Find where the given text appears and provide that cell's center as (X, Y) coordinate. 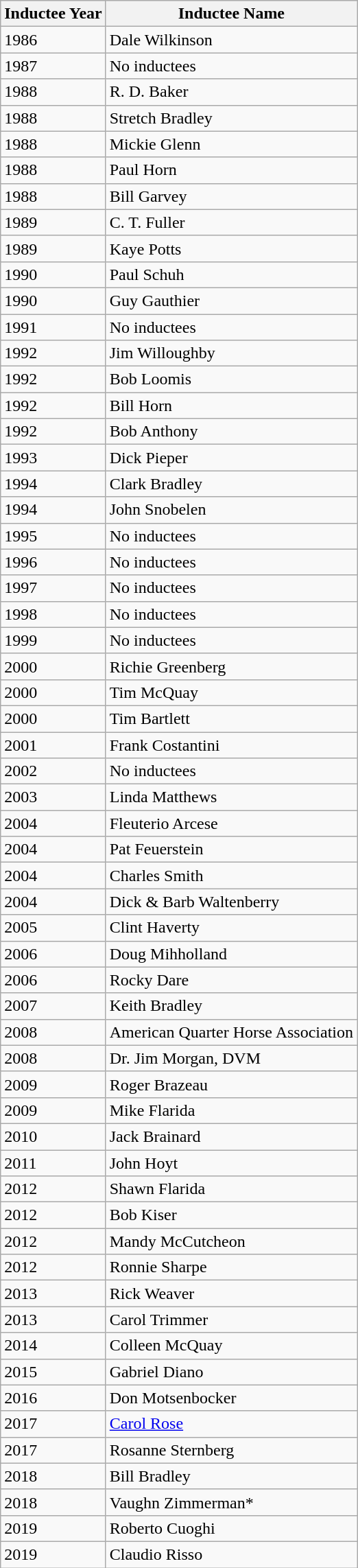
Bob Anthony (231, 432)
Keith Bradley (231, 1006)
2001 (53, 745)
1998 (53, 614)
Stretch Bradley (231, 118)
Carol Trimmer (231, 1320)
Rosanne Sternberg (231, 1450)
C. T. Fuller (231, 222)
Clark Bradley (231, 484)
Jack Brainard (231, 1136)
Ronnie Sharpe (231, 1267)
Pat Feuerstein (231, 850)
Bob Kiser (231, 1215)
Kaye Potts (231, 248)
Jim Willoughby (231, 353)
Mandy McCutcheon (231, 1241)
Linda Matthews (231, 797)
1993 (53, 458)
2007 (53, 1006)
Colleen McQuay (231, 1346)
Mickie Glenn (231, 144)
Bill Bradley (231, 1476)
Tim McQuay (231, 692)
Inductee Name (231, 14)
Claudio Risso (231, 1554)
Rocky Dare (231, 980)
John Snobelen (231, 510)
Inductee Year (53, 14)
1996 (53, 562)
Gabriel Diano (231, 1372)
Clint Haverty (231, 928)
Carol Rose (231, 1424)
1997 (53, 588)
2015 (53, 1372)
Vaughn Zimmerman* (231, 1502)
Tim Bartlett (231, 718)
Roger Brazeau (231, 1084)
1995 (53, 536)
2003 (53, 797)
2011 (53, 1163)
Bob Loomis (231, 379)
Guy Gauthier (231, 301)
Rick Weaver (231, 1294)
Shawn Flarida (231, 1189)
Richie Greenberg (231, 666)
Don Motsenbocker (231, 1398)
2010 (53, 1136)
Dick Pieper (231, 458)
1987 (53, 66)
Paul Schuh (231, 274)
Dale Wilkinson (231, 40)
Bill Horn (231, 406)
John Hoyt (231, 1163)
Paul Horn (231, 170)
1999 (53, 640)
Roberto Cuoghi (231, 1528)
1991 (53, 327)
Fleuterio Arcese (231, 823)
2005 (53, 928)
Charles Smith (231, 876)
1986 (53, 40)
Dick & Barb Waltenberry (231, 902)
Frank Costantini (231, 745)
American Quarter Horse Association (231, 1032)
Bill Garvey (231, 196)
Dr. Jim Morgan, DVM (231, 1058)
Mike Flarida (231, 1110)
Doug Mihholland (231, 954)
2016 (53, 1398)
2002 (53, 771)
2014 (53, 1346)
R. D. Baker (231, 92)
